Locate the cell with the specified text and output its (X, Y) center coordinate. 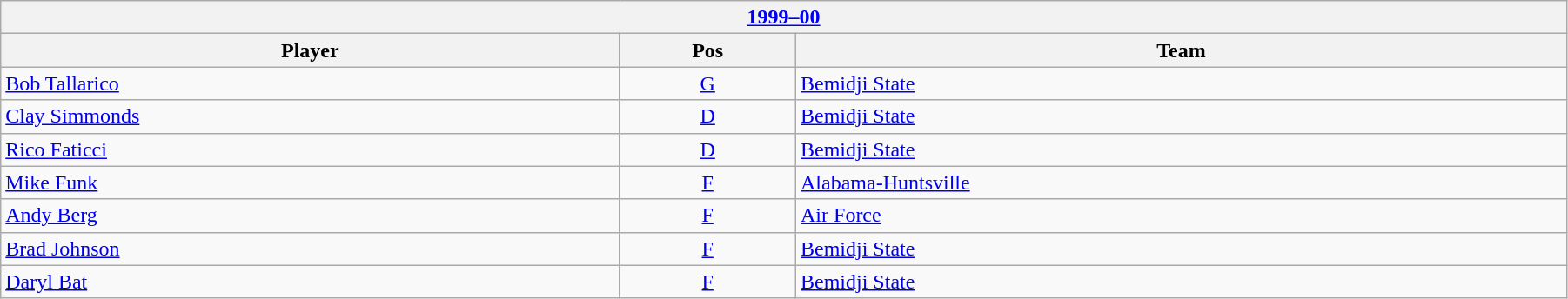
Rico Faticci (310, 149)
Brad Johnson (310, 249)
Team (1182, 50)
Pos (708, 50)
Mike Funk (310, 183)
Andy Berg (310, 216)
Player (310, 50)
1999–00 (784, 17)
Bob Tallarico (310, 83)
Clay Simmonds (310, 116)
Daryl Bat (310, 282)
Air Force (1182, 216)
G (708, 83)
Alabama-Huntsville (1182, 183)
